From the cell containing the given text, extract its center point as (x, y) coordinate. 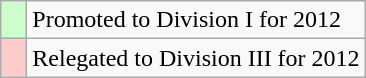
Relegated to Division III for 2012 (196, 58)
Promoted to Division I for 2012 (196, 20)
